Determine the (x, y) coordinate at the center of the cell enclosing the given text.  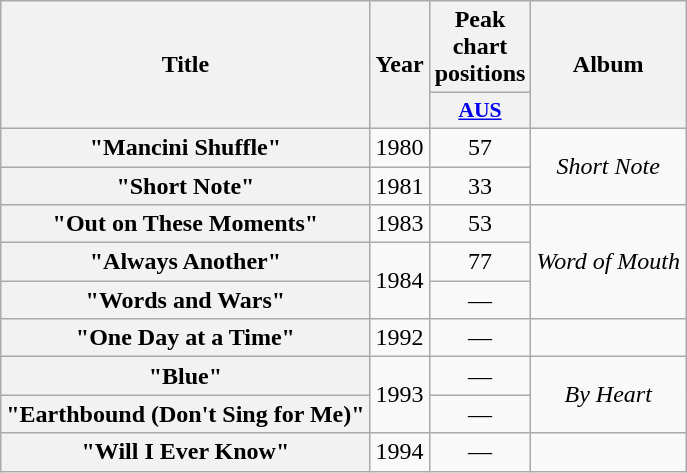
"One Day at a Time" (186, 338)
1980 (400, 147)
Title (186, 65)
"Words and Wars" (186, 300)
"Mancini Shuffle" (186, 147)
57 (480, 147)
"Always Another" (186, 262)
33 (480, 185)
1983 (400, 224)
53 (480, 224)
1993 (400, 395)
By Heart (608, 395)
1994 (400, 452)
1984 (400, 281)
Short Note (608, 166)
1992 (400, 338)
Album (608, 65)
"Will I Ever Know" (186, 452)
AUS (480, 111)
Peak chart positions (480, 47)
Year (400, 65)
"Short Note" (186, 185)
"Out on These Moments" (186, 224)
Word of Mouth (608, 262)
1981 (400, 185)
"Earthbound (Don't Sing for Me)" (186, 414)
77 (480, 262)
"Blue" (186, 376)
